Find where the given text appears and provide that cell's center as [X, Y] coordinate. 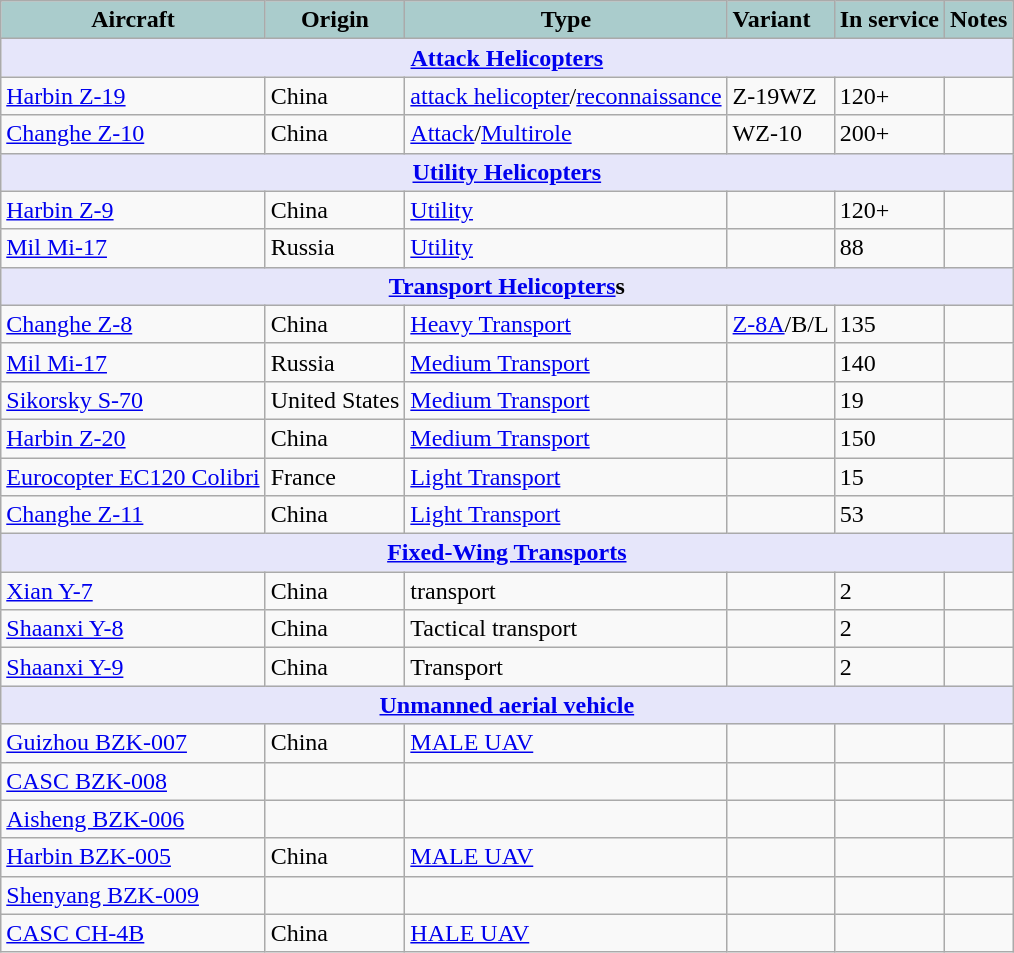
Variant [780, 20]
Aisheng BZK-006 [133, 819]
Transport Helicopterss [507, 286]
Harbin Z-9 [133, 210]
France [335, 477]
135 [889, 324]
Fixed-Wing Transports [507, 553]
Utility Helicopters [507, 172]
150 [889, 438]
140 [889, 362]
Guizhou BZK-007 [133, 743]
Notes [979, 20]
Eurocopter EC120 Colibri [133, 477]
Unmanned aerial vehicle [507, 705]
attack helicopter/reconnaissance [566, 96]
Shenyang BZK-009 [133, 895]
Shaanxi Y-9 [133, 667]
Sikorsky S-70 [133, 400]
In service [889, 20]
Shaanxi Y-8 [133, 629]
15 [889, 477]
Heavy Transport [566, 324]
Harbin Z-19 [133, 96]
Xian Y-7 [133, 591]
WZ-10 [780, 134]
United States [335, 400]
53 [889, 515]
Z-19WZ [780, 96]
Tactical transport [566, 629]
Aircraft [133, 20]
Harbin Z-20 [133, 438]
Changhe Z-10 [133, 134]
Type [566, 20]
CASC BZK-008 [133, 781]
CASC CH-4B [133, 933]
transport [566, 591]
Attack Helicopters [507, 58]
Changhe Z-8 [133, 324]
Origin [335, 20]
Z-8A/B/L [780, 324]
200+ [889, 134]
Harbin BZK-005 [133, 857]
19 [889, 400]
Changhe Z-11 [133, 515]
Attack/Multirole [566, 134]
88 [889, 248]
Transport [566, 667]
HALE UAV [566, 933]
